Output the (X, Y) coordinate of the center of the cell containing the given text.  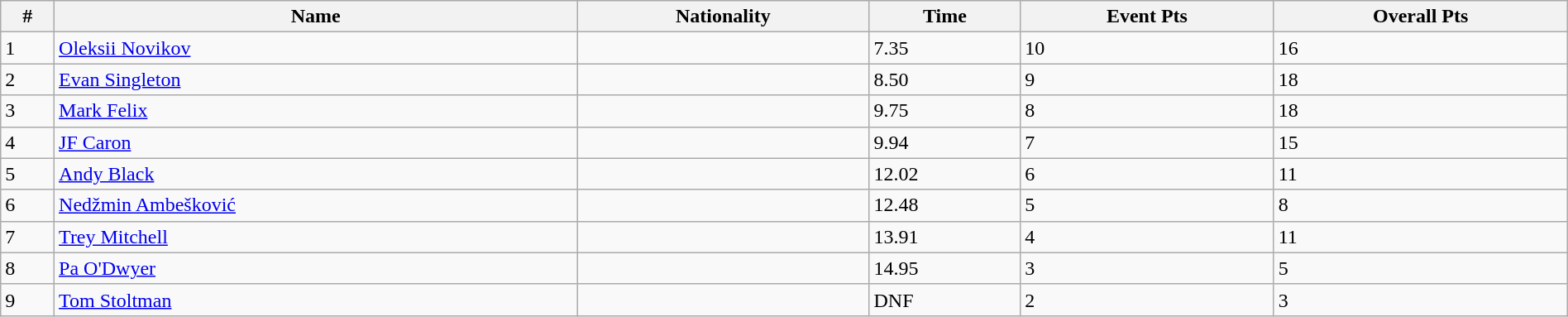
Overall Pts (1421, 17)
13.91 (944, 237)
8.50 (944, 79)
Event Pts (1147, 17)
Pa O'Dwyer (316, 268)
Nationality (723, 17)
Time (944, 17)
Nedžmin Ambešković (316, 205)
7.35 (944, 48)
Tom Stoltman (316, 300)
9.94 (944, 142)
10 (1147, 48)
Evan Singleton (316, 79)
DNF (944, 300)
12.02 (944, 174)
12.48 (944, 205)
# (28, 17)
Mark Felix (316, 111)
1 (28, 48)
Name (316, 17)
14.95 (944, 268)
15 (1421, 142)
Andy Black (316, 174)
Trey Mitchell (316, 237)
Oleksii Novikov (316, 48)
16 (1421, 48)
9.75 (944, 111)
JF Caron (316, 142)
